Return [x, y] of the center of cell containing provided text 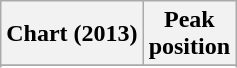
Chart (2013) [72, 34]
Peakposition [189, 34]
